Detect which cell encompasses the target text, then output its [x, y] center coordinate. 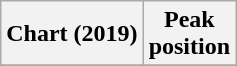
Chart (2019) [72, 34]
Peakposition [189, 34]
